Scan for the cell matching the given text and deliver its [x, y] coordinate at center. 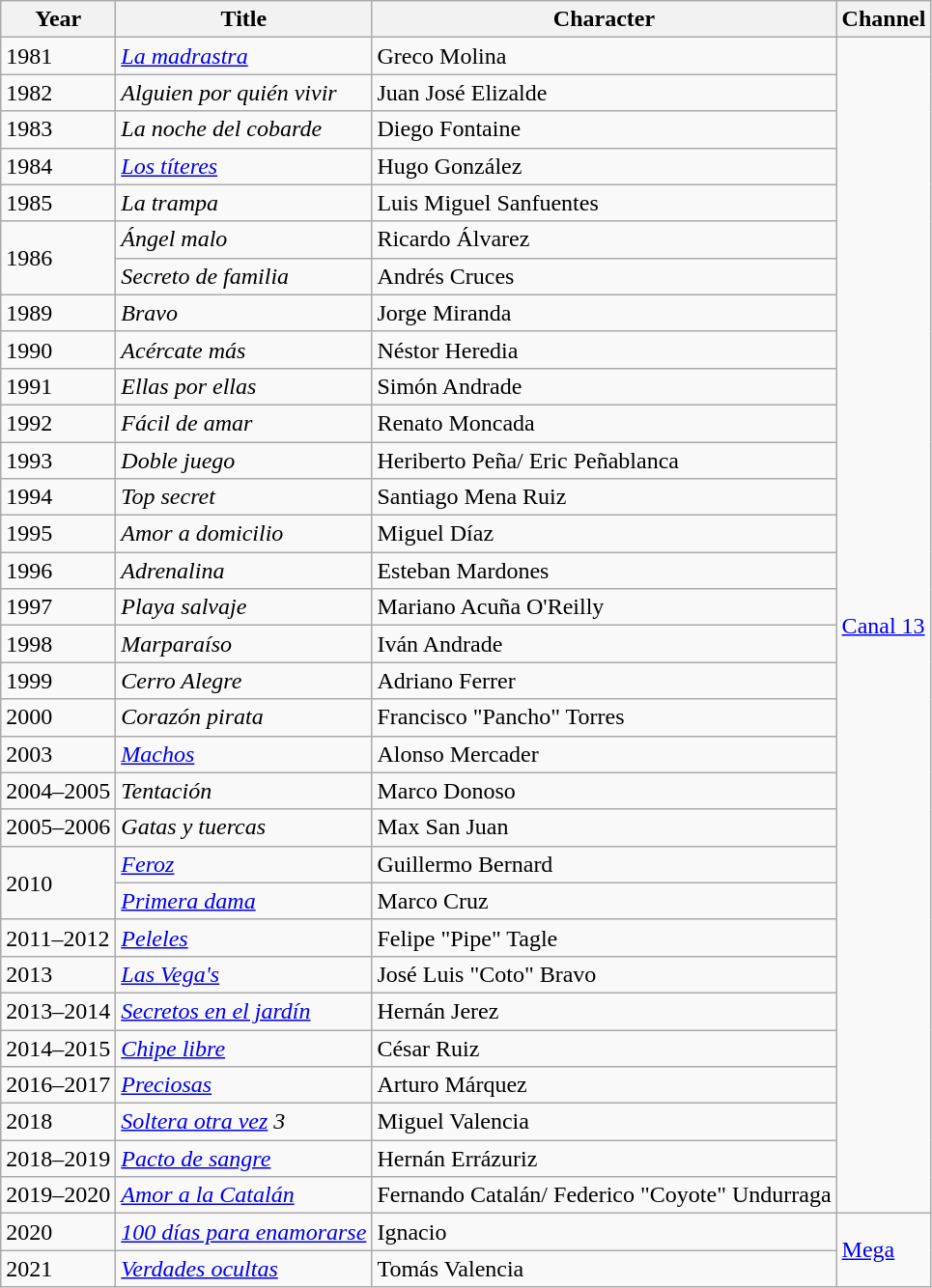
Néstor Heredia [605, 350]
Arturo Márquez [605, 1085]
Character [605, 19]
Chipe libre [243, 1048]
2000 [58, 717]
2018 [58, 1122]
2014–2015 [58, 1048]
Feroz [243, 864]
Secreto de familia [243, 276]
Andrés Cruces [605, 276]
1994 [58, 497]
Canal 13 [884, 626]
1991 [58, 386]
Fernando Catalán/ Federico "Coyote" Undurraga [605, 1195]
Tentación [243, 791]
2021 [58, 1269]
Miguel Díaz [605, 534]
Channel [884, 19]
1999 [58, 681]
Year [58, 19]
Guillermo Bernard [605, 864]
Doble juego [243, 461]
José Luis "Coto" Bravo [605, 974]
1986 [58, 258]
Amor a la Catalán [243, 1195]
Marparaíso [243, 644]
Hugo González [605, 166]
1995 [58, 534]
Hernán Jerez [605, 1011]
1997 [58, 607]
Los títeres [243, 166]
Primera dama [243, 901]
1982 [58, 93]
Playa salvaje [243, 607]
Mega [884, 1250]
Alonso Mercader [605, 754]
2013 [58, 974]
Luis Miguel Sanfuentes [605, 203]
Corazón pirata [243, 717]
La trampa [243, 203]
1990 [58, 350]
Preciosas [243, 1085]
Iván Andrade [605, 644]
2005–2006 [58, 827]
1984 [58, 166]
Peleles [243, 938]
Esteban Mardones [605, 571]
Santiago Mena Ruiz [605, 497]
Miguel Valencia [605, 1122]
1992 [58, 423]
1993 [58, 461]
Hernán Errázuriz [605, 1159]
César Ruiz [605, 1048]
2020 [58, 1232]
La noche del cobarde [243, 129]
Ignacio [605, 1232]
Ángel malo [243, 239]
Francisco "Pancho" Torres [605, 717]
Adrenalina [243, 571]
Soltera otra vez 3 [243, 1122]
2013–2014 [58, 1011]
Ricardo Álvarez [605, 239]
Pacto de sangre [243, 1159]
Title [243, 19]
Max San Juan [605, 827]
Tomás Valencia [605, 1269]
1983 [58, 129]
Las Vega's [243, 974]
1985 [58, 203]
2004–2005 [58, 791]
Machos [243, 754]
2019–2020 [58, 1195]
Alguien por quién vivir [243, 93]
Top secret [243, 497]
2016–2017 [58, 1085]
Secretos en el jardín [243, 1011]
Juan José Elizalde [605, 93]
Amor a domicilio [243, 534]
1981 [58, 56]
2018–2019 [58, 1159]
Mariano Acuña O'Reilly [605, 607]
Cerro Alegre [243, 681]
Jorge Miranda [605, 313]
1998 [58, 644]
2003 [58, 754]
1989 [58, 313]
Diego Fontaine [605, 129]
Ellas por ellas [243, 386]
Adriano Ferrer [605, 681]
Bravo [243, 313]
Heriberto Peña/ Eric Peñablanca [605, 461]
Marco Cruz [605, 901]
2011–2012 [58, 938]
La madrastra [243, 56]
Verdades ocultas [243, 1269]
Fácil de amar [243, 423]
100 días para enamorarse [243, 1232]
Felipe "Pipe" Tagle [605, 938]
Marco Donoso [605, 791]
Greco Molina [605, 56]
Renato Moncada [605, 423]
Simón Andrade [605, 386]
Gatas y tuercas [243, 827]
2010 [58, 882]
1996 [58, 571]
Acércate más [243, 350]
